Scan for the cell matching the given text and deliver its [X, Y] coordinate at center. 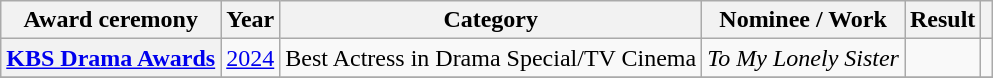
Best Actress in Drama Special/TV Cinema [491, 58]
Result [942, 20]
KBS Drama Awards [111, 58]
To My Lonely Sister [804, 58]
Year [250, 20]
Award ceremony [111, 20]
2024 [250, 58]
Category [491, 20]
Nominee / Work [804, 20]
